Detect which cell encompasses the target text, then output its (X, Y) center coordinate. 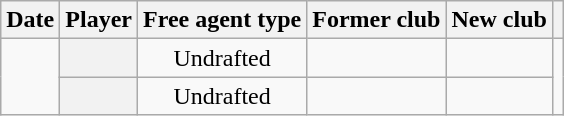
Date (30, 20)
Free agent type (222, 20)
Player (99, 20)
New club (499, 20)
Former club (376, 20)
